Determine the [x, y] coordinate at the center of the cell enclosing the given text.  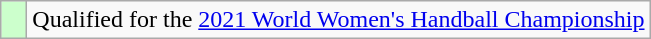
Qualified for the 2021 World Women's Handball Championship [338, 20]
